Detect which cell encompasses the target text, then output its (x, y) center coordinate. 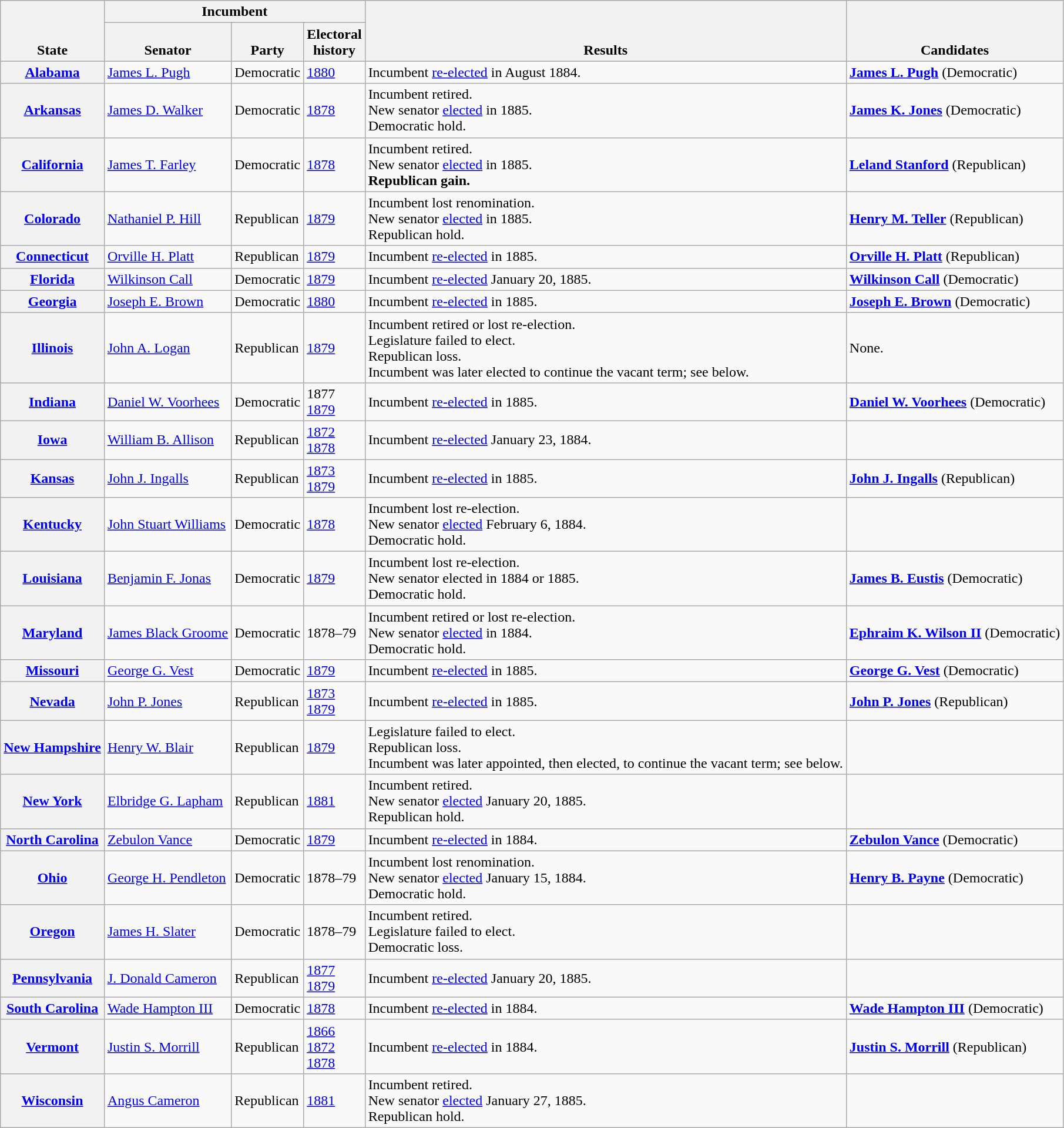
Wade Hampton III (167, 1008)
William B. Allison (167, 439)
Wisconsin (53, 1100)
State (53, 31)
Illinois (53, 348)
John Stuart Williams (167, 525)
Kentucky (53, 525)
George G. Vest (Democratic) (955, 671)
Incumbent retired.New senator elected in 1885.Republican gain. (605, 164)
Electoralhistory (334, 42)
Kansas (53, 478)
Incumbent lost re-election.New senator elected February 6, 1884.Democratic hold. (605, 525)
Candidates (955, 31)
Daniel W. Voorhees (Democratic) (955, 402)
John J. Ingalls (Republican) (955, 478)
Incumbent lost renomination.New senator elected January 15, 1884.Democratic hold. (605, 878)
Incumbent retired or lost re-election.New senator elected in 1884.Democratic hold. (605, 633)
Nathaniel P. Hill (167, 219)
Justin S. Morrill (Republican) (955, 1046)
Henry B. Payne (Democratic) (955, 878)
New York (53, 801)
Elbridge G. Lapham (167, 801)
James B. Eustis (Democratic) (955, 579)
George G. Vest (167, 671)
California (53, 164)
Incumbent retired.Legislature failed to elect.Democratic loss. (605, 932)
Senator (167, 42)
186618721878 (334, 1046)
Colorado (53, 219)
James Black Groome (167, 633)
Incumbent retired.New senator elected in 1885.Democratic hold. (605, 110)
George H. Pendleton (167, 878)
Connecticut (53, 257)
Legislature failed to elect.Republican loss.Incumbent was later appointed, then elected, to continue the vacant term; see below. (605, 747)
Indiana (53, 402)
James L. Pugh (Democratic) (955, 72)
Joseph E. Brown (167, 301)
Henry W. Blair (167, 747)
Vermont (53, 1046)
Incumbent re-elected in August 1884. (605, 72)
J. Donald Cameron (167, 978)
Orville H. Platt (Republican) (955, 257)
South Carolina (53, 1008)
Incumbent retired.New senator elected January 20, 1885.Republican hold. (605, 801)
New Hampshire (53, 747)
Louisiana (53, 579)
Oregon (53, 932)
Wilkinson Call (Democratic) (955, 279)
Wilkinson Call (167, 279)
Arkansas (53, 110)
North Carolina (53, 840)
Missouri (53, 671)
Maryland (53, 633)
Incumbent retired or lost re-election.Legislature failed to elect.Republican loss.Incumbent was later elected to continue the vacant term; see below. (605, 348)
Incumbent retired.New senator elected January 27, 1885.Republican hold. (605, 1100)
John A. Logan (167, 348)
Angus Cameron (167, 1100)
Henry M. Teller (Republican) (955, 219)
Pennsylvania (53, 978)
Wade Hampton III (Democratic) (955, 1008)
Daniel W. Voorhees (167, 402)
Zebulon Vance (Democratic) (955, 840)
James H. Slater (167, 932)
Party (268, 42)
Georgia (53, 301)
Benjamin F. Jonas (167, 579)
None. (955, 348)
James L. Pugh (167, 72)
18721878 (334, 439)
Orville H. Platt (167, 257)
Leland Stanford (Republican) (955, 164)
Incumbent lost renomination.New senator elected in 1885.Republican hold. (605, 219)
John P. Jones (Republican) (955, 701)
John J. Ingalls (167, 478)
Alabama (53, 72)
James D. Walker (167, 110)
Incumbent lost re-election.New senator elected in 1884 or 1885.Democratic hold. (605, 579)
Ohio (53, 878)
Results (605, 31)
Florida (53, 279)
James K. Jones (Democratic) (955, 110)
Zebulon Vance (167, 840)
Ephraim K. Wilson II (Democratic) (955, 633)
James T. Farley (167, 164)
Justin S. Morrill (167, 1046)
Incumbent (234, 12)
Iowa (53, 439)
Incumbent re-elected January 23, 1884. (605, 439)
Nevada (53, 701)
Joseph E. Brown (Democratic) (955, 301)
John P. Jones (167, 701)
